Find where the given text appears and provide that cell's center as (X, Y) coordinate. 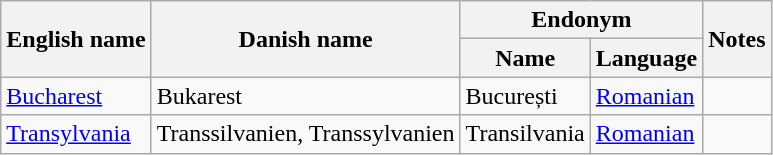
English name (76, 39)
Endonym (582, 20)
Language (646, 58)
Transsilvanien, Transsylvanien (306, 134)
Danish name (306, 39)
Transylvania (76, 134)
București (525, 96)
Bukarest (306, 96)
Transilvania (525, 134)
Name (525, 58)
Notes (737, 39)
Bucharest (76, 96)
